Capture the cell that displays the provided text and extract its [X, Y] central coordinate. 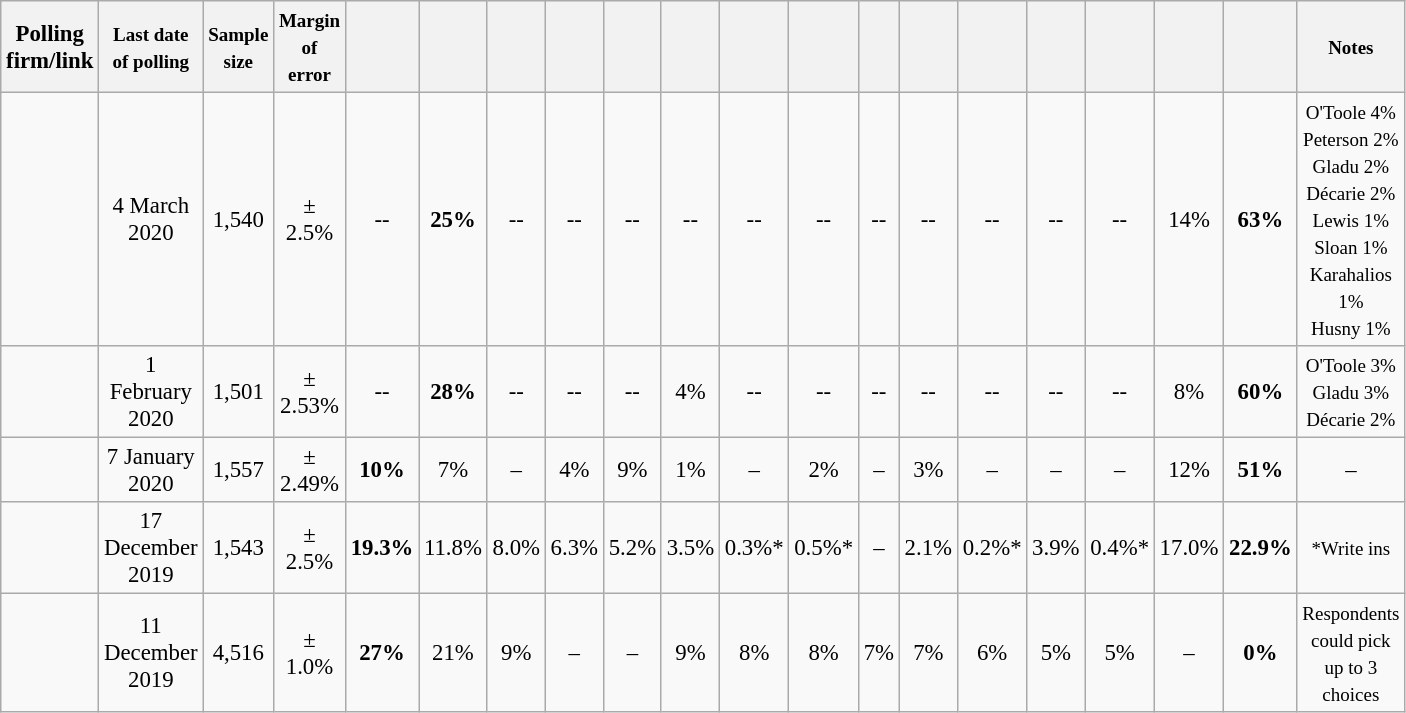
25% [454, 220]
3% [928, 470]
5.2% [632, 548]
± 2.53% [310, 392]
1,557 [238, 470]
Sample size [238, 47]
0.3%* [754, 548]
4,516 [238, 654]
51% [1260, 470]
Respondents could pick up to 3 choices [1351, 654]
6% [992, 654]
17 December 2019 [151, 548]
Margin of error [310, 47]
21% [454, 654]
0% [1260, 654]
Last date of polling [151, 47]
0.5%* [824, 548]
12% [1188, 470]
0.4%* [1120, 548]
4 March 2020 [151, 220]
28% [454, 392]
1,540 [238, 220]
± 1.0% [310, 654]
0.2%* [992, 548]
7 January 2020 [151, 470]
1,501 [238, 392]
8.0% [516, 548]
63% [1260, 220]
11 December 2019 [151, 654]
1 February 2020 [151, 392]
Notes [1351, 47]
*Write ins [1351, 548]
22.9% [1260, 548]
Polling firm/link [50, 47]
O'Toole 3%Gladu 3%Décarie 2% [1351, 392]
27% [382, 654]
1,543 [238, 548]
O'Toole 4%Peterson 2%Gladu 2%Décarie 2%Lewis 1%Sloan 1%Karahalios 1%Husny 1% [1351, 220]
2.1% [928, 548]
14% [1188, 220]
19.3% [382, 548]
60% [1260, 392]
6.3% [574, 548]
3.9% [1056, 548]
± 2.49% [310, 470]
10% [382, 470]
11.8% [454, 548]
3.5% [690, 548]
1% [690, 470]
2% [824, 470]
17.0% [1188, 548]
